Return the (X, Y) coordinate for the center point of the cell that contains the specified text.  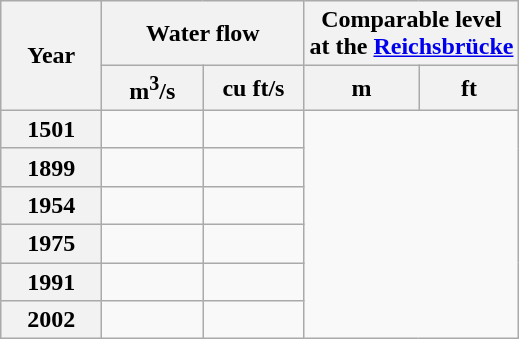
1501 (52, 129)
Year (52, 56)
1975 (52, 244)
cu ft/s (254, 88)
1991 (52, 282)
Comparable levelat the Reichsbrücke (412, 34)
m (362, 88)
2002 (52, 320)
ft (469, 88)
1954 (52, 205)
m3/s (152, 88)
Water flow (203, 34)
1899 (52, 167)
